From the cell containing the given text, extract its center point as [X, Y] coordinate. 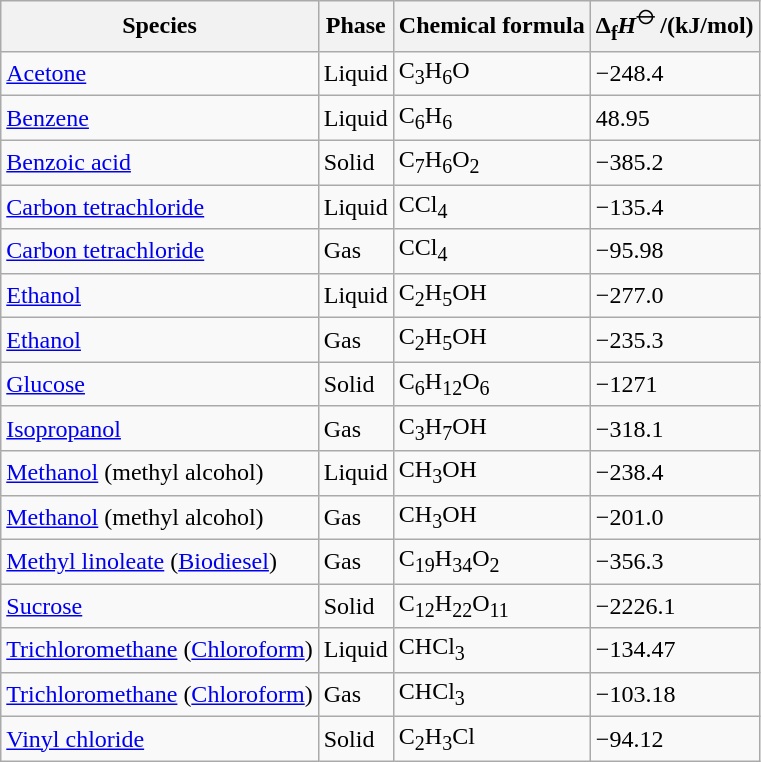
−248.4 [674, 74]
−356.3 [674, 561]
−94.12 [674, 739]
C2H3Cl [492, 739]
C19H34O2 [492, 561]
Glucose [160, 384]
−134.47 [674, 650]
48.95 [674, 118]
Isopropanol [160, 428]
−385.2 [674, 162]
−277.0 [674, 295]
ΔfH⦵ /(kJ/mol) [674, 26]
−103.18 [674, 694]
Methyl linoleate (Biodiesel) [160, 561]
−318.1 [674, 428]
−95.98 [674, 251]
C12H22O11 [492, 606]
Vinyl chloride [160, 739]
C6H12O6 [492, 384]
Phase [356, 26]
−135.4 [674, 207]
Sucrose [160, 606]
C6H6 [492, 118]
−201.0 [674, 517]
Chemical formula [492, 26]
Acetone [160, 74]
Benzene [160, 118]
Benzoic acid [160, 162]
Species [160, 26]
−235.3 [674, 340]
−2226.1 [674, 606]
C3H7OH [492, 428]
C7H6O2 [492, 162]
−1271 [674, 384]
−238.4 [674, 473]
C3H6O [492, 74]
